Determine the (x, y) coordinate at the center of the cell enclosing the given text.  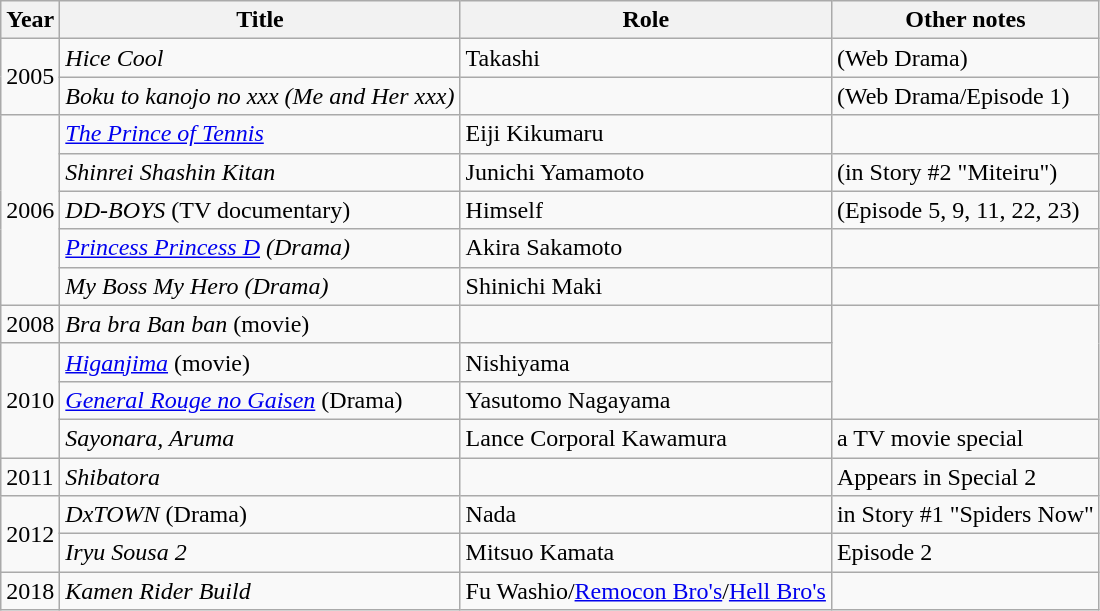
2008 (30, 324)
DD-BOYS (TV documentary) (260, 210)
Akira Sakamoto (646, 248)
Shibatora (260, 477)
Higanjima (movie) (260, 362)
Yasutomo Nagayama (646, 400)
Mitsuo Kamata (646, 553)
(Web Drama/Episode 1) (965, 96)
Takashi (646, 58)
Kamen Rider Build (260, 591)
a TV movie special (965, 438)
Shinrei Shashin Kitan (260, 172)
2012 (30, 534)
Sayonara, Aruma (260, 438)
Bra bra Ban ban (movie) (260, 324)
(in Story #2 "Miteiru") (965, 172)
My Boss My Hero (Drama) (260, 286)
The Prince of Tennis (260, 134)
Iryu Sousa 2 (260, 553)
Lance Corporal Kawamura (646, 438)
2005 (30, 77)
Junichi Yamamoto (646, 172)
DxTOWN (Drama) (260, 515)
Fu Washio/Remocon Bro's/Hell Bro's (646, 591)
2010 (30, 400)
Year (30, 20)
Eiji Kikumaru (646, 134)
2006 (30, 210)
Boku to kanojo no xxx (Me and Her xxx) (260, 96)
Hice Cool (260, 58)
(Web Drama) (965, 58)
Role (646, 20)
Himself (646, 210)
Appears in Special 2 (965, 477)
2018 (30, 591)
Episode 2 (965, 553)
General Rouge no Gaisen (Drama) (260, 400)
in Story #1 "Spiders Now" (965, 515)
Nada (646, 515)
Nishiyama (646, 362)
Shinichi Maki (646, 286)
(Episode 5, 9, 11, 22, 23) (965, 210)
Princess Princess D (Drama) (260, 248)
Title (260, 20)
2011 (30, 477)
Other notes (965, 20)
